Provide the [x, y] coordinate of the cell's center where the given text is located.  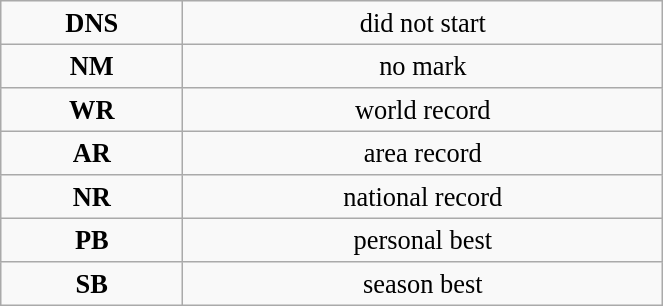
WR [92, 109]
AR [92, 153]
season best [423, 284]
no mark [423, 66]
SB [92, 284]
national record [423, 197]
NR [92, 197]
DNS [92, 22]
PB [92, 240]
personal best [423, 240]
world record [423, 109]
NM [92, 66]
area record [423, 153]
did not start [423, 22]
